Pinpoint the cell where the given text exists, returning its [X, Y] midpoint coordinate. 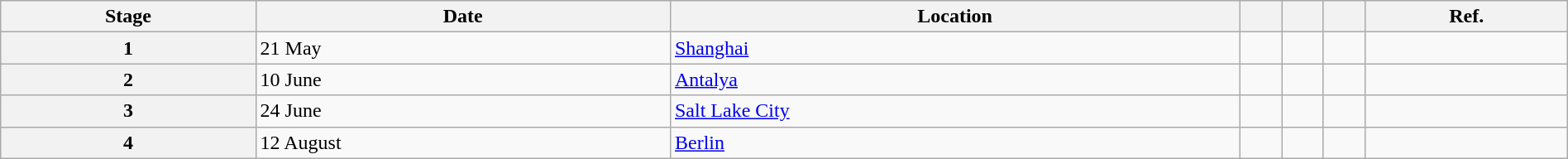
12 August [463, 142]
Date [463, 17]
Shanghai [954, 48]
Antalya [954, 79]
Salt Lake City [954, 111]
3 [128, 111]
2 [128, 79]
Berlin [954, 142]
4 [128, 142]
10 June [463, 79]
Ref. [1466, 17]
1 [128, 48]
24 June [463, 111]
Stage [128, 17]
Location [954, 17]
21 May [463, 48]
